Find where the given text appears and provide that cell's center as [x, y] coordinate. 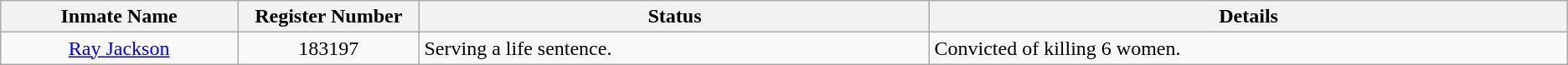
Details [1248, 17]
Status [675, 17]
Register Number [328, 17]
Ray Jackson [119, 48]
183197 [328, 48]
Serving a life sentence. [675, 48]
Inmate Name [119, 17]
Convicted of killing 6 women. [1248, 48]
